Return the (X, Y) coordinate for the center point of the cell that contains the specified text.  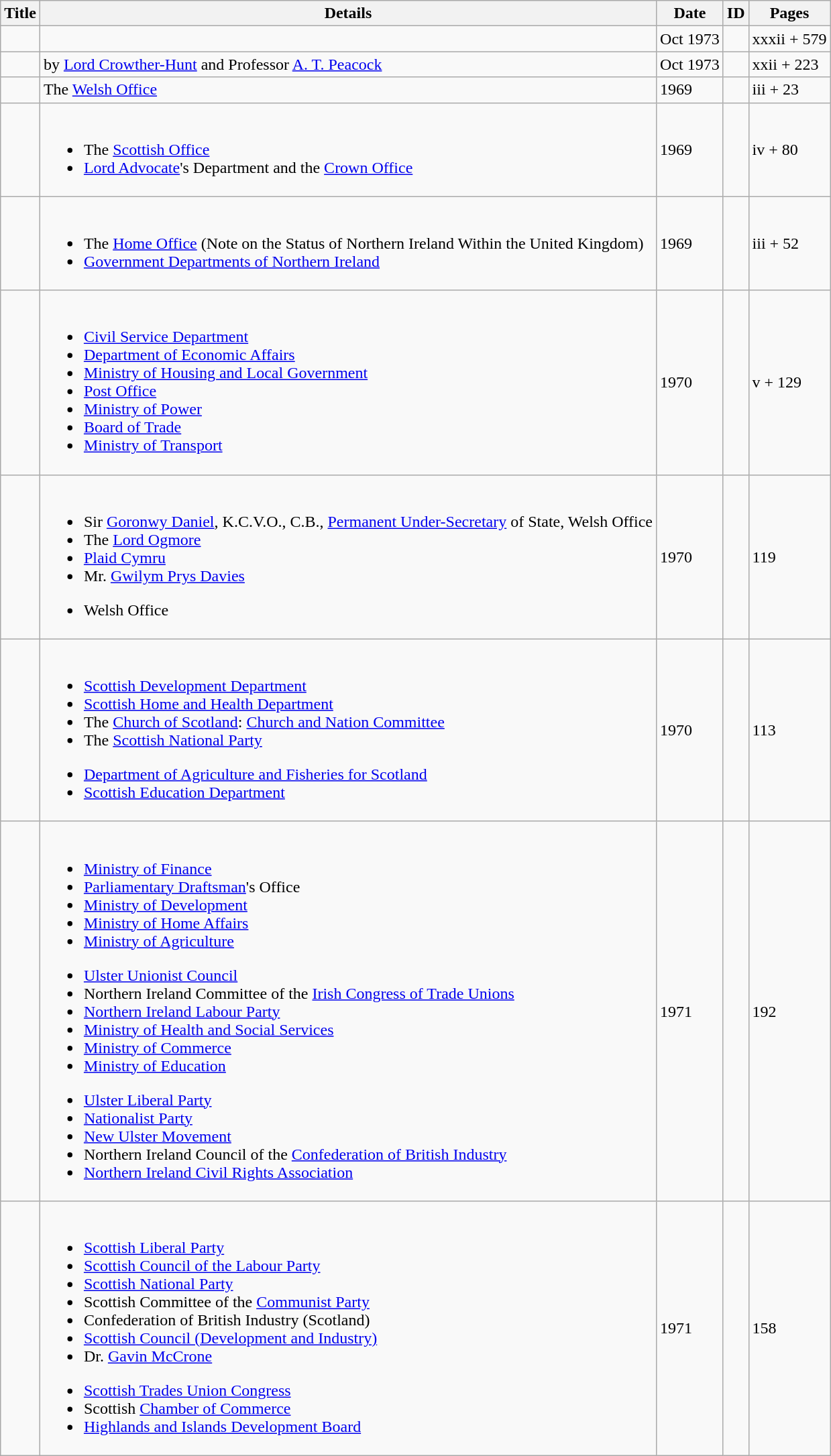
iii + 23 (789, 90)
Pages (789, 13)
The Scottish OfficeLord Advocate's Department and the Crown Office (347, 149)
ID (736, 13)
Details (347, 13)
Date (690, 13)
xxii + 223 (789, 64)
iv + 80 (789, 149)
119 (789, 556)
The Welsh Office (347, 90)
158 (789, 1328)
The Home Office (Note on the Status of Northern Ireland Within the United Kingdom)Government Departments of Northern Ireland (347, 243)
Title (20, 13)
by Lord Crowther-Hunt and Professor A. T. Peacock (347, 64)
iii + 52 (789, 243)
xxxii + 579 (789, 39)
113 (789, 730)
Sir Goronwy Daniel, K.C.V.O., C.B., Permanent Under-Secretary of State, Welsh OfficeThe Lord OgmorePlaid CymruMr. Gwilym Prys DaviesWelsh Office (347, 556)
v + 129 (789, 382)
192 (789, 1011)
